For the text-containing cell, return its midpoint in [x, y] coordinate format. 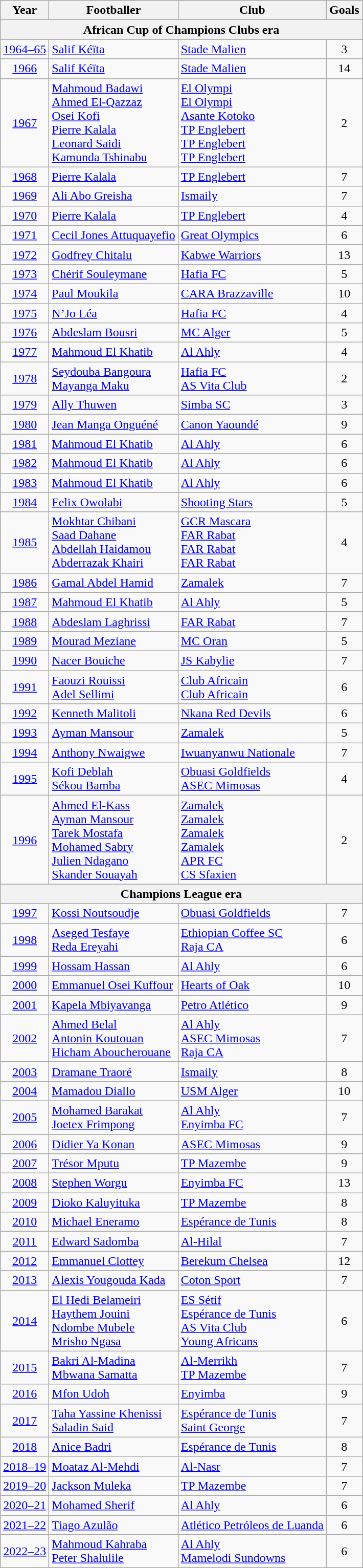
Kenneth Malitoli [114, 714]
Mohamed Barakat Joetex Frimpong [114, 1117]
1988 [25, 621]
Bakri Al-Madina Mbwana Samatta [114, 1368]
Abdeslam Bousri [114, 333]
1994 [25, 753]
14 [344, 69]
1967 [25, 123]
Seydouba Bangoura Mayanga Maku [114, 379]
Goals [344, 10]
1991 [25, 687]
1989 [25, 641]
2004 [25, 1091]
1974 [25, 293]
Stephen Worgu [114, 1183]
1985 [25, 543]
1987 [25, 602]
Emmanuel Clottey [114, 1261]
2018–19 [25, 1466]
FAR Rabat [252, 621]
Alexis Yougouda Kada [114, 1280]
2009 [25, 1202]
2015 [25, 1368]
Obuasi Goldfields [252, 913]
CARA Brazzaville [252, 293]
1983 [25, 483]
Al-Nasr [252, 1466]
Paul Moukila [114, 293]
1984 [25, 502]
Year [25, 10]
1980 [25, 424]
1995 [25, 779]
Al Ahly Mamelodi Sundowns [252, 1551]
Dramane Traoré [114, 1071]
Cecil Jones Attuquayefio [114, 235]
Hafia FC AS Vita Club [252, 379]
2012 [25, 1261]
1966 [25, 69]
Mamadou Diallo [114, 1091]
2018 [25, 1447]
Jean Manga Onguéné [114, 424]
Al-Merrikh TP Mazembe [252, 1368]
2013 [25, 1280]
Obuasi Goldfields ASEC Mimosas [252, 779]
Gamal Abdel Hamid [114, 583]
1999 [25, 966]
Jackson Muleka [114, 1486]
12 [344, 1261]
Chérif Souleymane [114, 274]
1990 [25, 660]
Zamalek Zamalek Zamalek Zamalek APR FC CS Sfaxien [252, 840]
Enyimba [252, 1394]
Anice Badri [114, 1447]
Mourad Meziane [114, 641]
Mfon Udoh [114, 1394]
Abdeslam Laghrissi [114, 621]
JS Kabylie [252, 660]
1975 [25, 313]
1970 [25, 216]
Great Olympics [252, 235]
Club [252, 10]
1979 [25, 405]
Kofi Deblah Sékou Bamba [114, 779]
1964–65 [25, 49]
Hossam Hassan [114, 966]
2017 [25, 1420]
Canon Yaoundé [252, 424]
USM Alger [252, 1091]
2022–23 [25, 1551]
Kossi Noutsoudje [114, 913]
ASEC Mimosas [252, 1144]
Emmanuel Osei Kuffour [114, 985]
Champions League era [181, 894]
Al Ahly ASEC Mimosas Raja CA [252, 1038]
2020–21 [25, 1505]
2002 [25, 1038]
2006 [25, 1144]
Mohamed Sherif [114, 1505]
Ally Thuwen [114, 405]
Nacer Bouiche [114, 660]
MC Oran [252, 641]
1973 [25, 274]
Ali Abo Greisha [114, 196]
Al-Hilal [252, 1241]
2010 [25, 1222]
Tiago Azulão [114, 1525]
1976 [25, 333]
2014 [25, 1321]
El Hedi Belameiri Haythem Jouini Ndombe Mubele Mrisho Ngasa [114, 1321]
Simba SC [252, 405]
Michael Eneramo [114, 1222]
Aseged Tesfaye Reda Ereyahi [114, 940]
Trésor Mputu [114, 1164]
Ayman Mansour [114, 733]
MC Alger [252, 333]
2001 [25, 1005]
2011 [25, 1241]
2019–20 [25, 1486]
1982 [25, 463]
Enyimba FC [252, 1183]
1992 [25, 714]
Hearts of Oak [252, 985]
Anthony Nwaigwe [114, 753]
1996 [25, 840]
2005 [25, 1117]
Footballer [114, 10]
1968 [25, 177]
N’Jo Léa [114, 313]
Kabwe Warriors [252, 254]
Moataz Al-Mehdi [114, 1466]
Ahmed El-Kass Ayman Mansour Tarek Mostafa Mohamed Sabry Julien Ndagano Skander Souayah [114, 840]
1993 [25, 733]
2000 [25, 985]
Club Africain Club Africain [252, 687]
Kapela Mbiyavanga [114, 1005]
Petro Atlético [252, 1005]
Espérance de Tunis Saint George [252, 1420]
Iwuanyanwu Nationale [252, 753]
Coton Sport [252, 1280]
Berekum Chelsea [252, 1261]
Godfrey Chitalu [114, 254]
1969 [25, 196]
Al Ahly Enyimba FC [252, 1117]
1998 [25, 940]
1971 [25, 235]
Taha Yassine Khenissi Saladin Said [114, 1420]
Didier Ya Konan [114, 1144]
Ethiopian Coffee SC Raja CA [252, 940]
Edward Sadomba [114, 1241]
Shooting Stars [252, 502]
El Olympi El Olympi Asante Kotoko TP Englebert TP Englebert TP Englebert [252, 123]
1986 [25, 583]
1981 [25, 444]
2003 [25, 1071]
1972 [25, 254]
Faouzi Rouissi Adel Sellimi [114, 687]
Mahmoud Badawi Ahmed El-Qazzaz Osei Kofi Pierre Kalala Leonard Saidi Kamunda Tshinabu [114, 123]
2007 [25, 1164]
African Cup of Champions Clubs era [181, 30]
Felix Owolabi [114, 502]
Nkana Red Devils [252, 714]
2008 [25, 1183]
Mokhtar Chibani Saad Dahane Abdellah Haidamou Abderrazak Khairi [114, 543]
Ahmed Belal Antonin Koutouan Hicham Aboucherouane [114, 1038]
1997 [25, 913]
Mahmoud Kahraba Peter Shalulile [114, 1551]
1978 [25, 379]
2016 [25, 1394]
GCR Mascara FAR Rabat FAR Rabat FAR Rabat [252, 543]
ES Sétif Espérance de Tunis AS Vita Club Young Africans [252, 1321]
Atlético Petróleos de Luanda [252, 1525]
1977 [25, 352]
Dioko Kaluyituka [114, 1202]
2021–22 [25, 1525]
